Return the (x, y) coordinate for the center point of the cell that contains the specified text.  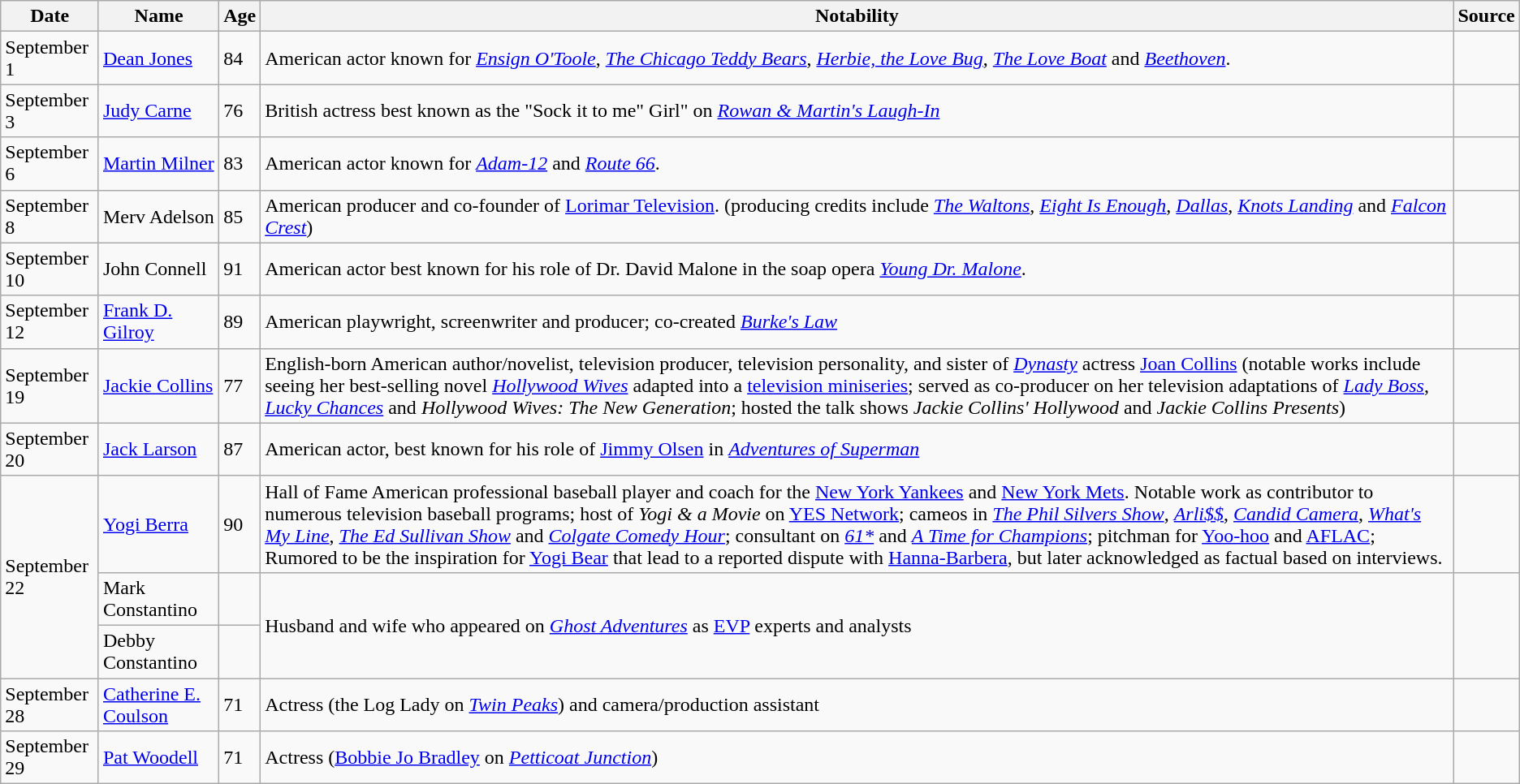
Notability (857, 16)
Dean Jones (158, 58)
Catherine E. Coulson (158, 704)
Source (1486, 16)
83 (240, 164)
Age (240, 16)
September 3 (50, 110)
Merv Adelson (158, 216)
Actress (the Log Lady on Twin Peaks) and camera/production assistant (857, 704)
89 (240, 321)
Pat Woodell (158, 758)
Jackie Collins (158, 386)
Actress (Bobbie Jo Bradley on Petticoat Junction) (857, 758)
Martin Milner (158, 164)
77 (240, 386)
Mark Constantino (158, 599)
John Connell (158, 269)
Frank D. Gilroy (158, 321)
September 20 (50, 450)
84 (240, 58)
American actor known for Adam-12 and Route 66. (857, 164)
Husband and wife who appeared on Ghost Adventures as EVP experts and analysts (857, 625)
American playwright, screenwriter and producer; co-created Burke's Law (857, 321)
September 29 (50, 758)
September 22 (50, 576)
American actor, best known for his role of Jimmy Olsen in Adventures of Superman (857, 450)
September 10 (50, 269)
British actress best known as the "Sock it to me" Girl" on Rowan & Martin's Laugh-In (857, 110)
87 (240, 450)
Jack Larson (158, 450)
Yogi Berra (158, 524)
September 1 (50, 58)
90 (240, 524)
Name (158, 16)
Date (50, 16)
September 6 (50, 164)
American actor best known for his role of Dr. David Malone in the soap opera Young Dr. Malone. (857, 269)
September 12 (50, 321)
September 8 (50, 216)
September 28 (50, 704)
American actor known for Ensign O'Toole, The Chicago Teddy Bears, Herbie, the Love Bug, The Love Boat and Beethoven. (857, 58)
91 (240, 269)
85 (240, 216)
76 (240, 110)
Judy Carne (158, 110)
September 19 (50, 386)
Debby Constantino (158, 651)
